Provide the [x, y] coordinate of the cell's center where the given text is located.  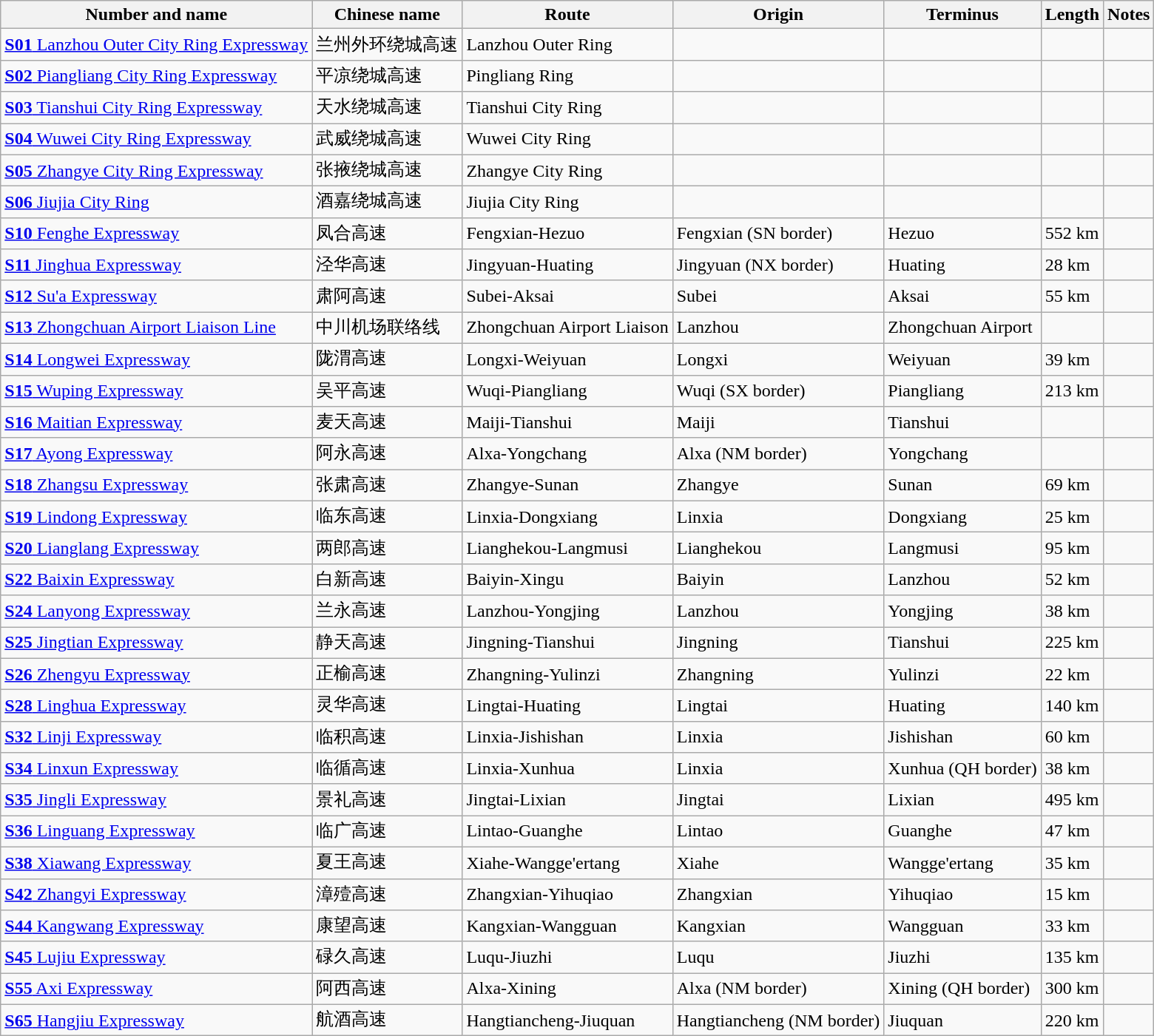
Zhangxian [778, 895]
吴平高速 [388, 390]
S42 Zhangyi Expressway [157, 895]
Maiji-Tianshui [567, 423]
495 km [1072, 800]
Jiuquan [962, 1020]
S35 Jingli Expressway [157, 800]
Jiuzhi [962, 957]
Xiahe-Wangge'ertang [567, 862]
张掖绕城高速 [388, 170]
Wuwei City Ring [567, 139]
28 km [1072, 265]
S15 Wuping Expressway [157, 390]
S03 Tianshui City Ring Expressway [157, 108]
S11 Jinghua Expressway [157, 265]
Aksai [962, 296]
Number and name [157, 15]
Pingliang Ring [567, 75]
Jiujia City Ring [567, 203]
张肃高速 [388, 485]
Yulinzi [962, 674]
Jingning [778, 643]
S44 Kangwang Expressway [157, 926]
69 km [1072, 485]
Lintao-Guanghe [567, 831]
Hangtiancheng (NM border) [778, 1020]
Luqu-Jiuzhi [567, 957]
S45 Lujiu Expressway [157, 957]
Dongxiang [962, 516]
S13 Zhongchuan Airport Liaison Line [157, 328]
天水绕城高速 [388, 108]
Luqu [778, 957]
Alxa-Yongchang [567, 454]
Yongchang [962, 454]
Zhongchuan Airport [962, 328]
25 km [1072, 516]
Xiahe [778, 862]
兰永高速 [388, 611]
Kangxian [778, 926]
S14 Longwei Expressway [157, 359]
Alxa-Xining [567, 989]
Xunhua (QH border) [962, 769]
Yongjing [962, 611]
S26 Zhengyu Expressway [157, 674]
康望高速 [388, 926]
95 km [1072, 549]
Longxi-Weiyuan [567, 359]
135 km [1072, 957]
Fengxian (SN border) [778, 234]
碌久高速 [388, 957]
Hangtiancheng-Jiuquan [567, 1020]
Tianshui City Ring [567, 108]
Baiyin [778, 580]
S17 Ayong Expressway [157, 454]
白新高速 [388, 580]
Sunan [962, 485]
213 km [1072, 390]
S24 Lanyong Expressway [157, 611]
225 km [1072, 643]
Subei-Aksai [567, 296]
临循高速 [388, 769]
300 km [1072, 989]
平凉绕城高速 [388, 75]
Linxia-Dongxiang [567, 516]
Lanzhou-Yongjing [567, 611]
酒嘉绕城高速 [388, 203]
Xining (QH border) [962, 989]
景礼高速 [388, 800]
Jingyuan-Huating [567, 265]
Wangguan [962, 926]
140 km [1072, 705]
Route [567, 15]
Maiji [778, 423]
Fengxian-Hezuo [567, 234]
Yihuqiao [962, 895]
中川机场联络线 [388, 328]
Zhangye City Ring [567, 170]
Jishishan [962, 737]
Origin [778, 15]
Linxia-Jishishan [567, 737]
15 km [1072, 895]
S38 Xiawang Expressway [157, 862]
S02 Piangliang City Ring Expressway [157, 75]
Baiyin-Xingu [567, 580]
Guanghe [962, 831]
Lingtai-Huating [567, 705]
39 km [1072, 359]
Length [1072, 15]
55 km [1072, 296]
两郎高速 [388, 549]
陇渭高速 [388, 359]
Zhangning [778, 674]
临积高速 [388, 737]
Wangge'ertang [962, 862]
S01 Lanzhou Outer City Ring Expressway [157, 44]
Jingning-Tianshui [567, 643]
S16 Maitian Expressway [157, 423]
S32 Linji Expressway [157, 737]
Zhangxian-Yihuqiao [567, 895]
S19 Lindong Expressway [157, 516]
肃阿高速 [388, 296]
Longxi [778, 359]
Wuqi-Piangliang [567, 390]
Hezuo [962, 234]
Subei [778, 296]
Kangxian-Wangguan [567, 926]
S20 Lianglang Expressway [157, 549]
Zhongchuan Airport Liaison [567, 328]
Jingtai-Lixian [567, 800]
Lingtai [778, 705]
S04 Wuwei City Ring Expressway [157, 139]
Zhangye-Sunan [567, 485]
33 km [1072, 926]
夏王高速 [388, 862]
Langmusi [962, 549]
临东高速 [388, 516]
灵华高速 [388, 705]
S55 Axi Expressway [157, 989]
静天高速 [388, 643]
正榆高速 [388, 674]
Lixian [962, 800]
S12 Su'a Expressway [157, 296]
Lanzhou Outer Ring [567, 44]
S06 Jiujia City Ring [157, 203]
S10 Fenghe Expressway [157, 234]
52 km [1072, 580]
552 km [1072, 234]
漳殪高速 [388, 895]
Lintao [778, 831]
武威绕城高速 [388, 139]
Linxia-Xunhua [567, 769]
220 km [1072, 1020]
S22 Baixin Expressway [157, 580]
泾华高速 [388, 265]
Terminus [962, 15]
兰州外环绕城高速 [388, 44]
凤合高速 [388, 234]
S34 Linxun Expressway [157, 769]
S28 Linghua Expressway [157, 705]
47 km [1072, 831]
S05 Zhangye City Ring Expressway [157, 170]
Lianghekou [778, 549]
S36 Linguang Expressway [157, 831]
麦天高速 [388, 423]
S65 Hangjiu Expressway [157, 1020]
60 km [1072, 737]
35 km [1072, 862]
Jingyuan (NX border) [778, 265]
Jingtai [778, 800]
Zhangning-Yulinzi [567, 674]
Weiyuan [962, 359]
临广高速 [388, 831]
航酒高速 [388, 1020]
Zhangye [778, 485]
阿永高速 [388, 454]
Notes [1129, 15]
Wuqi (SX border) [778, 390]
Piangliang [962, 390]
阿西高速 [388, 989]
Lianghekou-Langmusi [567, 549]
Chinese name [388, 15]
S25 Jingtian Expressway [157, 643]
S18 Zhangsu Expressway [157, 485]
22 km [1072, 674]
